Determine the [x, y] coordinate at the center of the cell enclosing the given text.  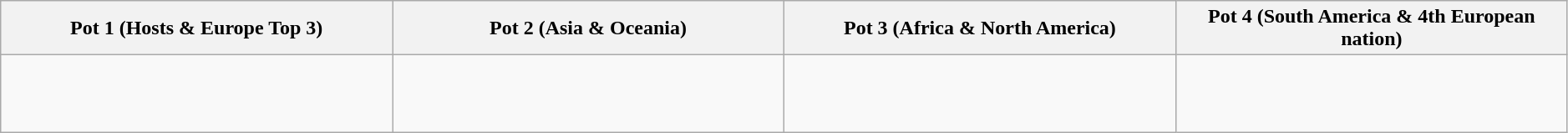
Pot 2 (Asia & Oceania) [588, 28]
Pot 3 (Africa & North America) [979, 28]
Pot 4 (South America & 4th European nation) [1372, 28]
Pot 1 (Hosts & Europe Top 3) [197, 28]
